Find where the given text appears and provide that cell's center as [x, y] coordinate. 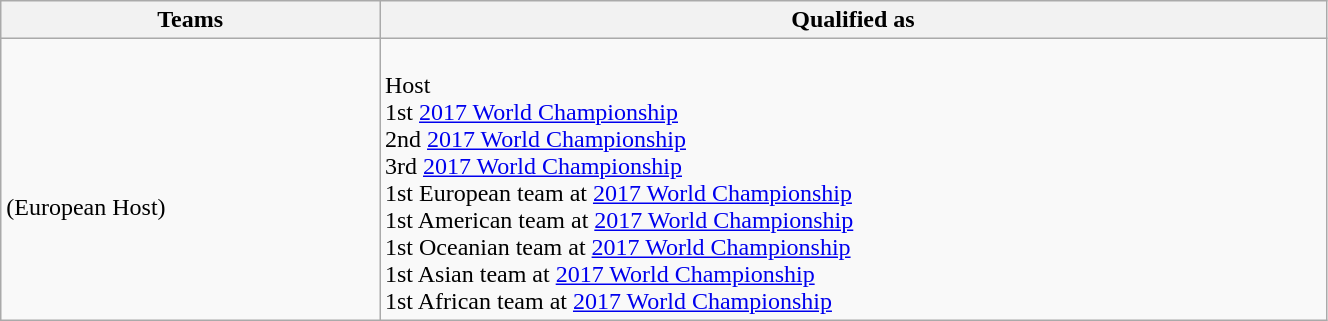
Teams [190, 20]
(European Host) [190, 180]
Qualified as [854, 20]
